Search for the cell housing the specified text and yield its [X, Y] center coordinate. 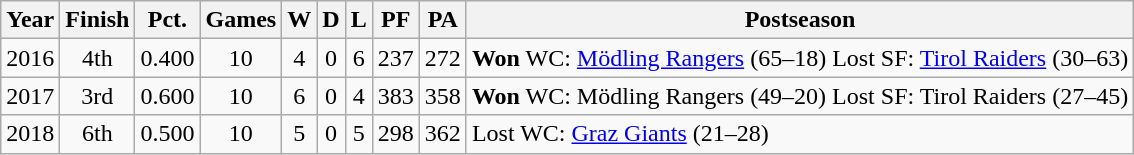
PA [442, 20]
4th [98, 58]
2017 [30, 96]
Won WC: Mödling Rangers (65–18) Lost SF: Tirol Raiders (30–63) [800, 58]
358 [442, 96]
0.500 [168, 134]
Postseason [800, 20]
2016 [30, 58]
Games [241, 20]
298 [396, 134]
Won WC: Mödling Rangers (49–20) Lost SF: Tirol Raiders (27–45) [800, 96]
362 [442, 134]
L [358, 20]
3rd [98, 96]
237 [396, 58]
Finish [98, 20]
6th [98, 134]
272 [442, 58]
W [300, 20]
0.400 [168, 58]
0.600 [168, 96]
Pct. [168, 20]
PF [396, 20]
D [331, 20]
Year [30, 20]
2018 [30, 134]
Lost WC: Graz Giants (21–28) [800, 134]
383 [396, 96]
